Find where the given text appears and provide that cell's center as (x, y) coordinate. 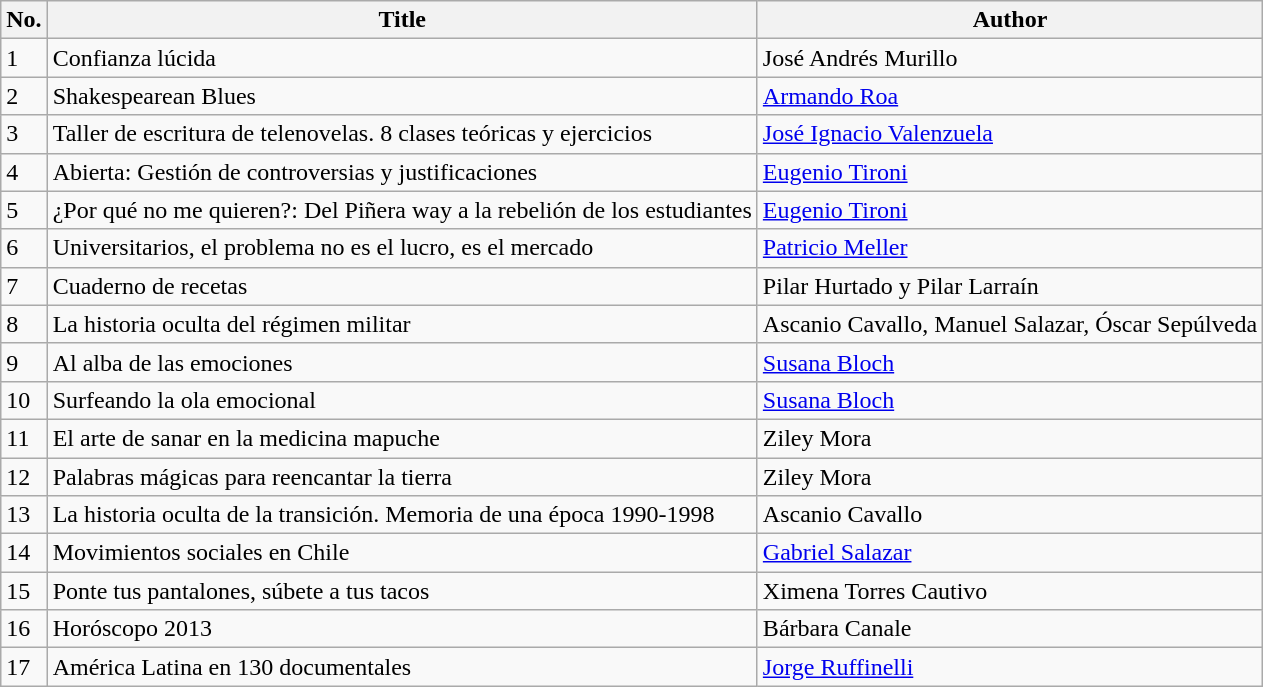
¿Por qué no me quieren?: Del Piñera way a la rebelión de los estudiantes (402, 210)
Cuaderno de recetas (402, 286)
Ascanio Cavallo (1010, 515)
Ximena Torres Cautivo (1010, 591)
José Ignacio Valenzuela (1010, 134)
Patricio Meller (1010, 248)
El arte de sanar en la medicina mapuche (402, 438)
15 (24, 591)
Shakespearean Blues (402, 96)
Movimientos sociales en Chile (402, 553)
Abierta: Gestión de controversias y justificaciones (402, 172)
La historia oculta del régimen militar (402, 324)
La historia oculta de la transición. Memoria de una época 1990-1998 (402, 515)
Author (1010, 20)
José Andrés Murillo (1010, 58)
No. (24, 20)
Ponte tus pantalones, súbete a tus tacos (402, 591)
Pilar Hurtado y Pilar Larraín (1010, 286)
8 (24, 324)
13 (24, 515)
Surfeando la ola emocional (402, 400)
14 (24, 553)
5 (24, 210)
Bárbara Canale (1010, 629)
América Latina en 130 documentales (402, 667)
Confianza lúcida (402, 58)
Palabras mágicas para reencantar la tierra (402, 477)
Armando Roa (1010, 96)
1 (24, 58)
Al alba de las emociones (402, 362)
7 (24, 286)
Title (402, 20)
9 (24, 362)
12 (24, 477)
Jorge Ruffinelli (1010, 667)
Ascanio Cavallo, Manuel Salazar, Óscar Sepúlveda (1010, 324)
16 (24, 629)
3 (24, 134)
11 (24, 438)
Gabriel Salazar (1010, 553)
6 (24, 248)
Universitarios, el problema no es el lucro, es el mercado (402, 248)
2 (24, 96)
Taller de escritura de telenovelas. 8 clases teóricas y ejercicios (402, 134)
4 (24, 172)
Horóscopo 2013 (402, 629)
10 (24, 400)
17 (24, 667)
